Pinpoint the cell where the given text exists, returning its (x, y) midpoint coordinate. 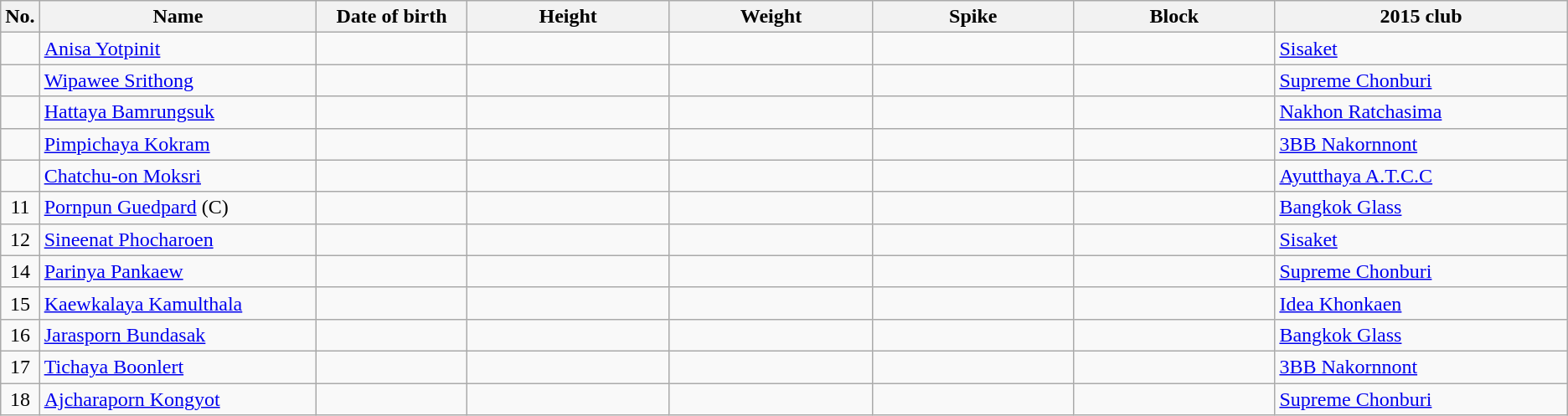
Height (568, 17)
Spike (973, 17)
Ayutthaya A.T.C.C (1421, 176)
Pornpun Guedpard (C) (178, 208)
16 (20, 335)
Weight (771, 17)
15 (20, 303)
Hattaya Bamrungsuk (178, 112)
11 (20, 208)
12 (20, 239)
Nakhon Ratchasima (1421, 112)
Kaewkalaya Kamulthala (178, 303)
Idea Khonkaen (1421, 303)
17 (20, 367)
Parinya Pankaew (178, 271)
Wipawee Srithong (178, 80)
Chatchu-on Moksri (178, 176)
Ajcharaporn Kongyot (178, 399)
Tichaya Boonlert (178, 367)
2015 club (1421, 17)
Name (178, 17)
18 (20, 399)
No. (20, 17)
Block (1174, 17)
Jarasporn Bundasak (178, 335)
Sineenat Phocharoen (178, 239)
Pimpichaya Kokram (178, 144)
Anisa Yotpinit (178, 49)
14 (20, 271)
Date of birth (392, 17)
